Identify which cell holds the provided text, then report its [x, y] central coordinate. 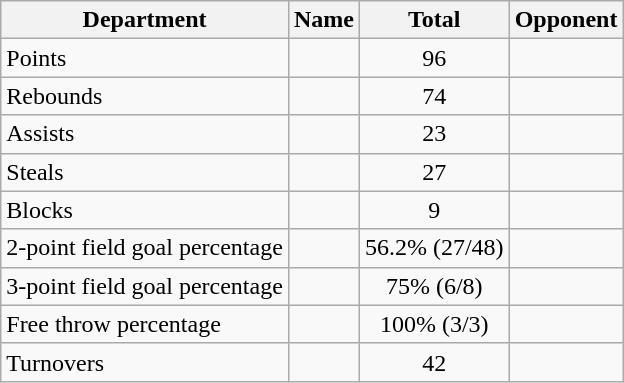
Steals [145, 172]
100% (3/3) [434, 324]
9 [434, 210]
Rebounds [145, 96]
Total [434, 20]
2-point field goal percentage [145, 248]
42 [434, 362]
Points [145, 58]
96 [434, 58]
Turnovers [145, 362]
Name [324, 20]
Blocks [145, 210]
56.2% (27/48) [434, 248]
Free throw percentage [145, 324]
Assists [145, 134]
Department [145, 20]
23 [434, 134]
27 [434, 172]
3-point field goal percentage [145, 286]
75% (6/8) [434, 286]
74 [434, 96]
Opponent [566, 20]
